Identify which cell holds the provided text, then report its [X, Y] central coordinate. 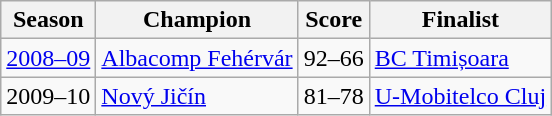
Nový Jičín [197, 96]
Albacomp Fehérvár [197, 58]
2008–09 [48, 58]
81–78 [334, 96]
BC Timișoara [460, 58]
U-Mobitelco Cluj [460, 96]
Score [334, 20]
Champion [197, 20]
92–66 [334, 58]
Season [48, 20]
Finalist [460, 20]
2009–10 [48, 96]
